For the text-containing cell, return its midpoint in [X, Y] coordinate format. 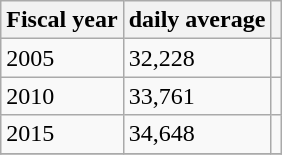
32,228 [197, 58]
2010 [62, 96]
2015 [62, 134]
34,648 [197, 134]
2005 [62, 58]
daily average [197, 20]
33,761 [197, 96]
Fiscal year [62, 20]
